Output the (x, y) coordinate of the center of the cell containing the given text.  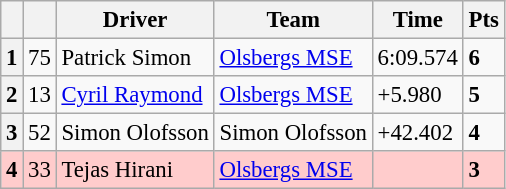
2 (12, 95)
13 (40, 95)
Time (418, 20)
Pts (484, 20)
+42.402 (418, 133)
Team (293, 20)
Driver (135, 20)
Tejas Hirani (135, 170)
Cyril Raymond (135, 95)
+5.980 (418, 95)
6 (484, 58)
33 (40, 170)
75 (40, 58)
1 (12, 58)
52 (40, 133)
6:09.574 (418, 58)
5 (484, 95)
Patrick Simon (135, 58)
